For the text-containing cell, return its midpoint in [x, y] coordinate format. 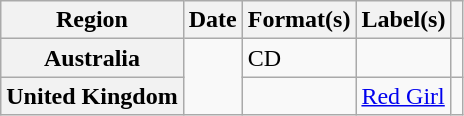
Date [212, 20]
United Kingdom [92, 96]
Region [92, 20]
Australia [92, 58]
Red Girl [404, 96]
Format(s) [299, 20]
CD [299, 58]
Label(s) [404, 20]
